Capture the cell that displays the provided text and extract its (X, Y) central coordinate. 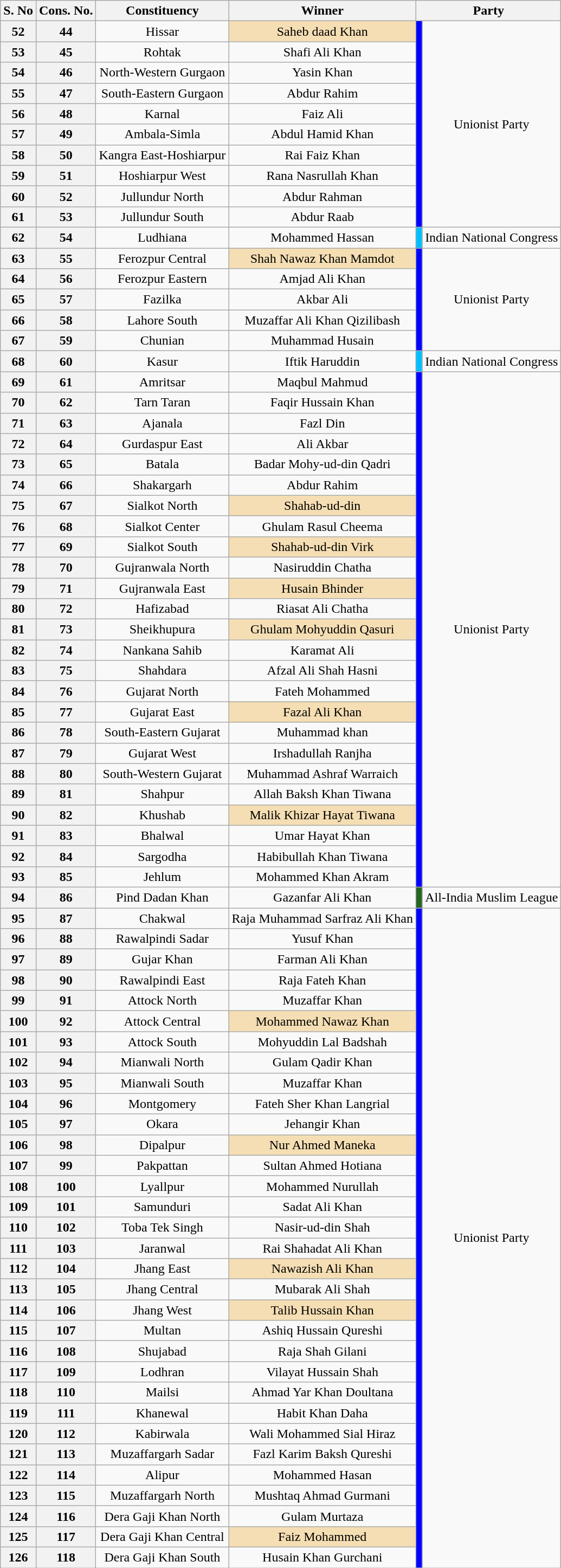
Habibullah Khan Tiwana (323, 856)
Mohammed Khan Akram (323, 877)
South-Eastern Gurgaon (163, 93)
Raja Muhammad Sarfraz Ali Khan (323, 918)
Shahab-ud-din (323, 506)
Gujar Khan (163, 960)
Constituency (163, 11)
126 (18, 1557)
Husain Bhinder (323, 588)
Gulam Murtaza (323, 1516)
Fateh Mohammed (323, 691)
Gujarat North (163, 691)
Sargodha (163, 856)
Muhammad Ashraf Warraich (323, 774)
Muhammad Husain (323, 341)
Ambala-Simla (163, 134)
Shujabad (163, 1351)
122 (18, 1475)
North-Western Gurgaon (163, 73)
Gujarat West (163, 753)
Okara (163, 1124)
Raja Shah Gilani (323, 1351)
Nawazish Ali Khan (323, 1269)
Gujranwala East (163, 588)
Sialkot Center (163, 526)
Sheikhupura (163, 630)
Abdul Hamid Khan (323, 134)
Rana Nasrullah Khan (323, 176)
Rawalpindi East (163, 980)
Hoshiarpur West (163, 176)
Maqbul Mahmud (323, 382)
Shafi Ali Khan (323, 52)
Attock Central (163, 1021)
Mushtaq Ahmad Gurmani (323, 1495)
119 (18, 1413)
Toba Tek Singh (163, 1227)
Ghulam Rasul Cheema (323, 526)
Ashiq Hussain Qureshi (323, 1331)
Shahpur (163, 794)
Karnal (163, 114)
Faqir Hussain Khan (323, 403)
50 (66, 155)
Fazl Din (323, 423)
Riasat Ali Chatha (323, 609)
Jhang West (163, 1310)
Lodhran (163, 1372)
Saheb daad Khan (323, 31)
Rai Shahadat Ali Khan (323, 1248)
Mailsi (163, 1392)
South-Western Gujarat (163, 774)
Husain Khan Gurchani (323, 1557)
Vilayat Hussain Shah (323, 1372)
Attock South (163, 1042)
48 (66, 114)
Allah Baksh Khan Tiwana (323, 794)
Raja Fateh Khan (323, 980)
Badar Mohy-ud-din Qadri (323, 464)
Karamat Ali (323, 650)
Multan (163, 1331)
124 (18, 1516)
Amritsar (163, 382)
Habit Khan Daha (323, 1413)
Mubarak Ali Shah (323, 1290)
Hafizabad (163, 609)
Ajanala (163, 423)
Ludhiana (163, 237)
Ferozpur Eastern (163, 279)
Nankana Sahib (163, 650)
Gujarat East (163, 712)
Muzaffargarh North (163, 1495)
Muzaffargarh Sadar (163, 1454)
Yusuf Khan (323, 939)
Khanewal (163, 1413)
Faiz Ali (323, 114)
Lyallpur (163, 1186)
Alipur (163, 1475)
121 (18, 1454)
Khushab (163, 815)
Batala (163, 464)
Shah Nawaz Khan Mamdot (323, 258)
Samunduri (163, 1207)
47 (66, 93)
Mohammed Hasan (323, 1475)
Jhang East (163, 1269)
Afzal Ali Shah Hasni (323, 671)
Lahore South (163, 320)
Tarn Taran (163, 403)
Jhang Central (163, 1290)
Akbar Ali (323, 300)
Talib Hussain Khan (323, 1310)
Nasir-ud-din Shah (323, 1227)
Yasin Khan (323, 73)
Fateh Sher Khan Langrial (323, 1104)
Abdur Rahman (323, 196)
S. No (18, 11)
Mohammed Hassan (323, 237)
Montgomery (163, 1104)
Sultan Ahmed Hotiana (323, 1165)
Jehlum (163, 877)
Sialkot North (163, 506)
Malik Khizar Hayat Tiwana (323, 815)
44 (66, 31)
Fazl Karim Baksh Qureshi (323, 1454)
Dera Gaji Khan Central (163, 1537)
123 (18, 1495)
Wali Mohammed Sial Hiraz (323, 1434)
South-Eastern Gujarat (163, 733)
45 (66, 52)
Hissar (163, 31)
125 (18, 1537)
Gulam Qadir Khan (323, 1062)
46 (66, 73)
Pind Dadan Khan (163, 897)
Gazanfar Ali Khan (323, 897)
Jullundur North (163, 196)
Farman Ali Khan (323, 960)
Sadat Ali Khan (323, 1207)
Mianwali North (163, 1062)
Iftik Haruddin (323, 361)
Dera Gaji Khan North (163, 1516)
51 (66, 176)
Nasiruddin Chatha (323, 567)
Mianwali South (163, 1083)
Chakwal (163, 918)
Party (489, 11)
Ghulam Mohyuddin Qasuri (323, 630)
Rai Faiz Khan (323, 155)
Shakargarh (163, 485)
Attock North (163, 1001)
Abdur Raab (323, 217)
Shahab-ud-din Virk (323, 547)
Jaranwal (163, 1248)
Gujranwala North (163, 567)
Gurdaspur East (163, 444)
Cons. No. (66, 11)
120 (18, 1434)
Kangra East-Hoshiarpur (163, 155)
Rohtak (163, 52)
Jehangir Khan (323, 1124)
Fazilka (163, 300)
Mohyuddin Lal Badshah (323, 1042)
Irshadullah Ranjha (323, 753)
Muhammad khan (323, 733)
Kabirwala (163, 1434)
Kasur (163, 361)
Muzaffar Ali Khan Qizilibash (323, 320)
Amjad Ali Khan (323, 279)
Jullundur South (163, 217)
Nur Ahmed Maneka (323, 1145)
Umar Hayat Khan (323, 835)
Ali Akbar (323, 444)
49 (66, 134)
Fazal Ali Khan (323, 712)
Dera Gaji Khan South (163, 1557)
Shahdara (163, 671)
Ahmad Yar Khan Doultana (323, 1392)
Winner (323, 11)
Bhalwal (163, 835)
Faiz Mohammed (323, 1537)
Mohammed Nawaz Khan (323, 1021)
Chunian (163, 341)
Ferozpur Central (163, 258)
Dipalpur (163, 1145)
Mohammed Nurullah (323, 1186)
Rawalpindi Sadar (163, 939)
Pakpattan (163, 1165)
Sialkot South (163, 547)
All-India Muslim League (492, 897)
